Pinpoint the cell where the given text exists, returning its (X, Y) midpoint coordinate. 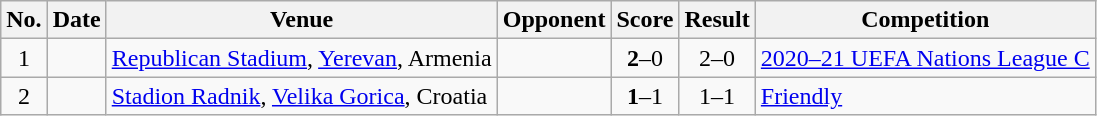
2 (24, 96)
Friendly (925, 96)
Result (717, 20)
Date (76, 20)
Stadion Radnik, Velika Gorica, Croatia (302, 96)
Competition (925, 20)
1 (24, 58)
Opponent (554, 20)
Venue (302, 20)
Score (645, 20)
2020–21 UEFA Nations League C (925, 58)
No. (24, 20)
Republican Stadium, Yerevan, Armenia (302, 58)
